Provide the (x, y) coordinate of the cell's center where the given text is located.  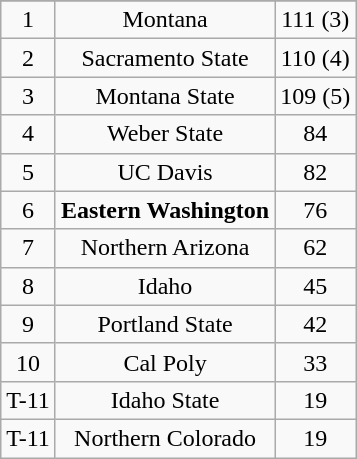
109 (5) (316, 96)
82 (316, 172)
Northern Colorado (164, 438)
8 (28, 286)
2 (28, 58)
111 (3) (316, 20)
110 (4) (316, 58)
45 (316, 286)
84 (316, 134)
9 (28, 324)
76 (316, 210)
33 (316, 362)
Portland State (164, 324)
Weber State (164, 134)
Idaho State (164, 400)
3 (28, 96)
5 (28, 172)
Montana State (164, 96)
4 (28, 134)
Idaho (164, 286)
Sacramento State (164, 58)
1 (28, 20)
Cal Poly (164, 362)
Eastern Washington (164, 210)
Montana (164, 20)
42 (316, 324)
UC Davis (164, 172)
6 (28, 210)
10 (28, 362)
Northern Arizona (164, 248)
62 (316, 248)
7 (28, 248)
